Output the (x, y) coordinate of the center of the cell containing the given text.  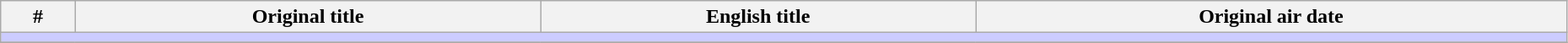
Original title (307, 17)
Original air date (1270, 17)
# (38, 17)
English title (758, 17)
